From the cell containing the given text, extract its center point as [X, Y] coordinate. 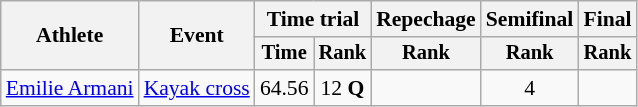
Event [197, 36]
Final [607, 19]
Repechage [426, 19]
12 Q [343, 88]
Semifinal [530, 19]
Emilie Armani [70, 88]
Kayak cross [197, 88]
64.56 [284, 88]
Time trial [313, 19]
Athlete [70, 36]
4 [530, 88]
Time [284, 54]
